Return [x, y] of the center of cell containing provided text 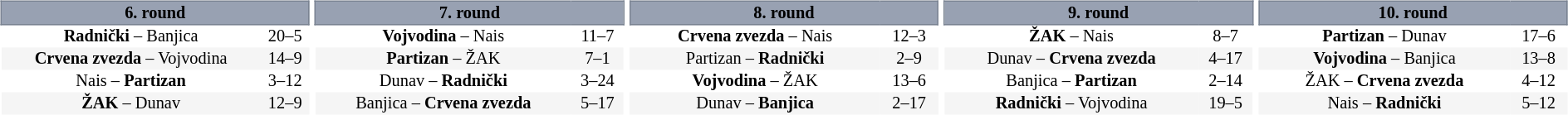
12–3 [909, 36]
Dunav – Banjica [754, 104]
19–5 [1226, 104]
13–6 [909, 81]
Nais – Radnički [1385, 104]
Crvena zvezda – Nais [754, 36]
Radnički – Banjica [131, 36]
9. round [1098, 12]
Partizan – Dunav [1385, 36]
5–12 [1538, 104]
Banjica – Crvena zvezda [443, 104]
4–17 [1226, 60]
2–9 [909, 60]
Nais – Partizan [131, 81]
Partizan – Radnički [754, 60]
Vojvodina – ŽAK [754, 81]
7–1 [598, 60]
Dunav – Crvena zvezda [1071, 60]
ŽAK – Crvena zvezda [1385, 81]
7. round [470, 12]
5–17 [598, 104]
6. round [154, 12]
14–9 [285, 60]
12–9 [285, 104]
13–8 [1538, 60]
Dunav – Radnički [443, 81]
11–7 [598, 36]
10. round [1414, 12]
2–17 [909, 104]
Vojvodina – Nais [443, 36]
8–7 [1226, 36]
Banjica – Partizan [1071, 81]
ŽAK – Nais [1071, 36]
Crvena zvezda – Vojvodina [131, 60]
3–12 [285, 81]
Partizan – ŽAK [443, 60]
8. round [784, 12]
Vojvodina – Banjica [1385, 60]
20–5 [285, 36]
Radnički – Vojvodina [1071, 104]
ŽAK – Dunav [131, 104]
4–12 [1538, 81]
3–24 [598, 81]
2–14 [1226, 81]
17–6 [1538, 36]
